Output the [X, Y] coordinate of the center of the cell containing the given text.  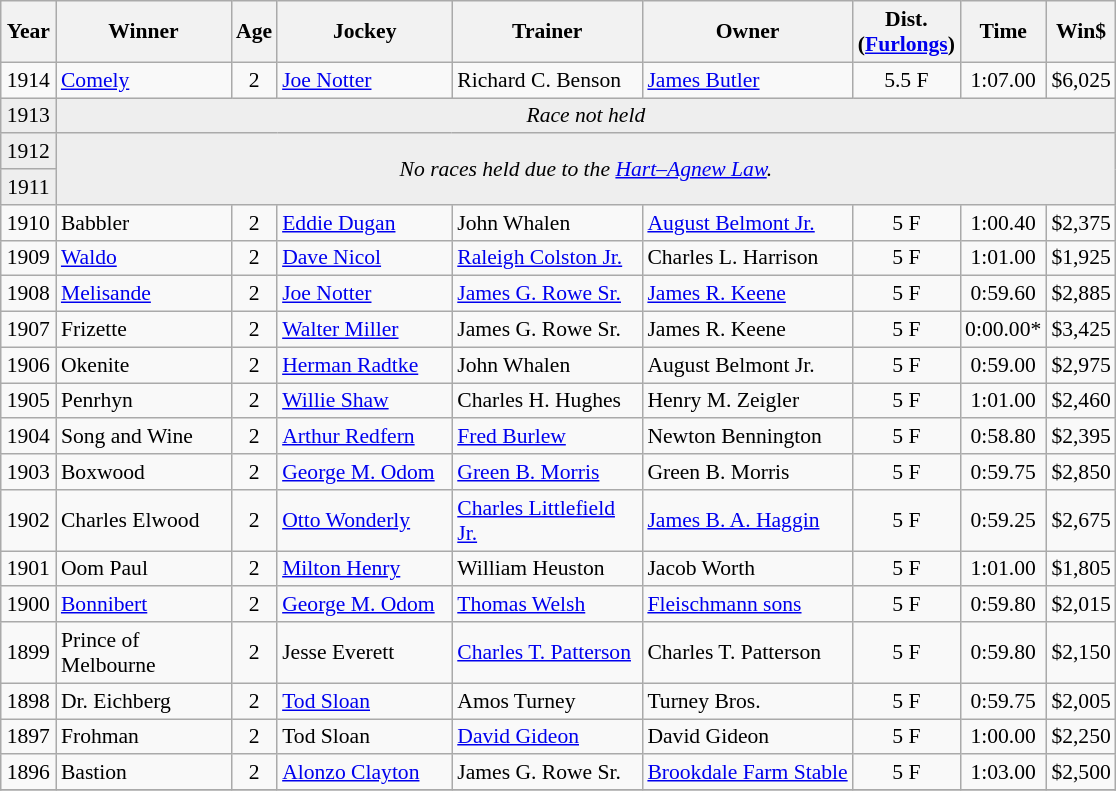
1909 [28, 258]
1906 [28, 365]
Charles L. Harrison [747, 258]
Charles H. Hughes [547, 401]
1898 [28, 701]
1905 [28, 401]
Babbler [144, 223]
Alonzo Clayton [364, 773]
0:00.00* [1003, 330]
Walter Miller [364, 330]
James B. A. Haggin [747, 520]
$2,975 [1080, 365]
Win$ [1080, 32]
1902 [28, 520]
Arthur Redfern [364, 437]
$2,015 [1080, 605]
1897 [28, 737]
1910 [28, 223]
Boxwood [144, 472]
Herman Radtke [364, 365]
1903 [28, 472]
Age [254, 32]
$2,460 [1080, 401]
Prince of Melbourne [144, 652]
Frohman [144, 737]
Song and Wine [144, 437]
1901 [28, 569]
1:03.00 [1003, 773]
Owner [747, 32]
Willie Shaw [364, 401]
Winner [144, 32]
1908 [28, 294]
Otto Wonderly [364, 520]
0:59.60 [1003, 294]
5.5 F [906, 80]
1904 [28, 437]
Newton Bennington [747, 437]
Thomas Welsh [547, 605]
Jockey [364, 32]
Year [28, 32]
Eddie Dugan [364, 223]
$6,025 [1080, 80]
Comely [144, 80]
Oom Paul [144, 569]
$3,425 [1080, 330]
$2,005 [1080, 701]
Henry M. Zeigler [747, 401]
Amos Turney [547, 701]
1912 [28, 152]
Trainer [547, 32]
$2,395 [1080, 437]
1900 [28, 605]
Brookdale Farm Stable [747, 773]
1913 [28, 116]
Waldo [144, 258]
0:58.80 [1003, 437]
$2,150 [1080, 652]
$1,805 [1080, 569]
William Heuston [547, 569]
$2,375 [1080, 223]
1911 [28, 187]
0:59.25 [1003, 520]
$2,850 [1080, 472]
1:00.00 [1003, 737]
Milton Henry [364, 569]
Raleigh Colston Jr. [547, 258]
0:59.00 [1003, 365]
Richard C. Benson [547, 80]
$2,500 [1080, 773]
1899 [28, 652]
$2,675 [1080, 520]
1:00.40 [1003, 223]
Dr. Eichberg [144, 701]
Fleischmann sons [747, 605]
1:07.00 [1003, 80]
Fred Burlew [547, 437]
1914 [28, 80]
Dave Nicol [364, 258]
James Butler [747, 80]
Charles Elwood [144, 520]
1896 [28, 773]
Race not held [586, 116]
$2,250 [1080, 737]
Penrhyn [144, 401]
Turney Bros. [747, 701]
No races held due to the Hart–Agnew Law. [586, 170]
Dist. (Furlongs) [906, 32]
Bastion [144, 773]
$2,885 [1080, 294]
Frizette [144, 330]
Melisande [144, 294]
Time [1003, 32]
Charles Littlefield Jr. [547, 520]
1907 [28, 330]
Okenite [144, 365]
$1,925 [1080, 258]
Jacob Worth [747, 569]
Bonnibert [144, 605]
Jesse Everett [364, 652]
